Output the (X, Y) coordinate of the center of the cell containing the given text.  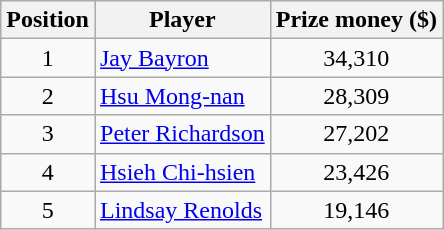
5 (48, 210)
Jay Bayron (182, 58)
27,202 (356, 134)
2 (48, 96)
Peter Richardson (182, 134)
Prize money ($) (356, 20)
Lindsay Renolds (182, 210)
28,309 (356, 96)
1 (48, 58)
19,146 (356, 210)
34,310 (356, 58)
3 (48, 134)
23,426 (356, 172)
4 (48, 172)
Hsu Mong-nan (182, 96)
Position (48, 20)
Hsieh Chi-hsien (182, 172)
Player (182, 20)
